Find where the given text appears and provide that cell's center as [X, Y] coordinate. 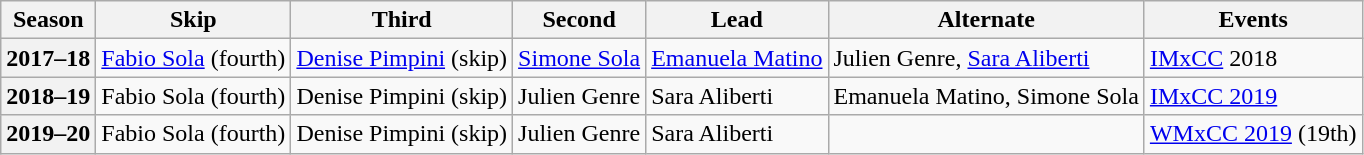
Skip [194, 20]
Emanuela Matino, Simone Sola [986, 96]
Julien Genre, Sara Aliberti [986, 58]
Events [1253, 20]
Lead [737, 20]
2017–18 [48, 58]
IMxCC 2018 [1253, 58]
Alternate [986, 20]
Simone Sola [580, 58]
Emanuela Matino [737, 58]
WMxCC 2019 (19th) [1253, 134]
2018–19 [48, 96]
Second [580, 20]
Third [402, 20]
Season [48, 20]
IMxCC 2019 [1253, 96]
2019–20 [48, 134]
